Return [x, y] of the center of cell containing provided text 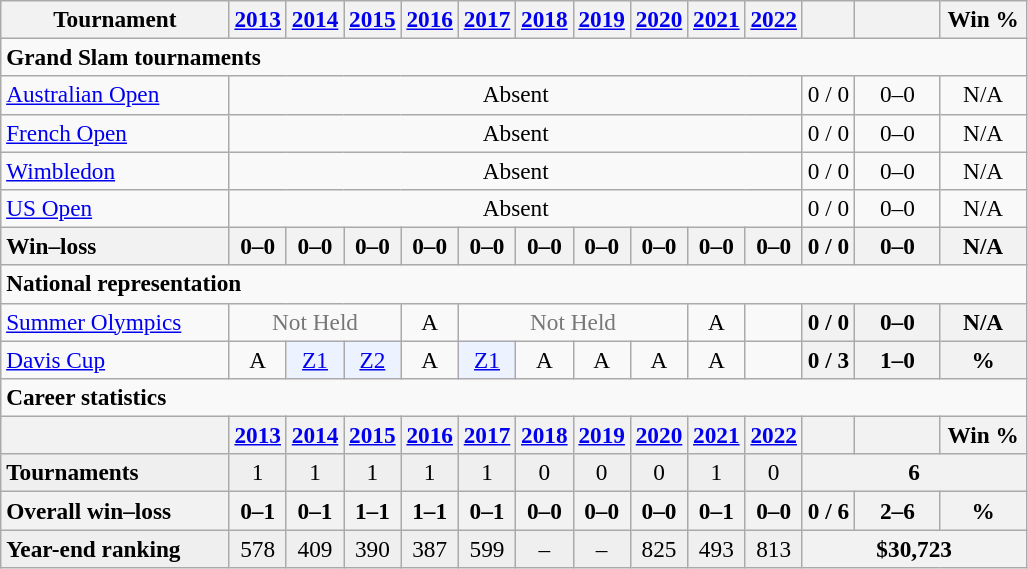
578 [258, 548]
Tournament [115, 19]
$30,723 [914, 548]
599 [486, 548]
493 [716, 548]
Win–loss [115, 246]
Australian Open [115, 95]
0 / 6 [828, 510]
Z2 [372, 359]
Grand Slam tournaments [514, 57]
French Open [115, 133]
Summer Olympics [115, 322]
1–0 [897, 359]
813 [774, 548]
Career statistics [514, 397]
409 [314, 548]
US Open [115, 208]
825 [658, 548]
387 [430, 548]
Davis Cup [115, 359]
Tournaments [115, 473]
National representation [514, 284]
Year-end ranking [115, 548]
0 / 3 [828, 359]
390 [372, 548]
6 [914, 473]
2–6 [897, 510]
Overall win–loss [115, 510]
Wimbledon [115, 170]
